Determine the (X, Y) coordinate at the center of the cell enclosing the given text.  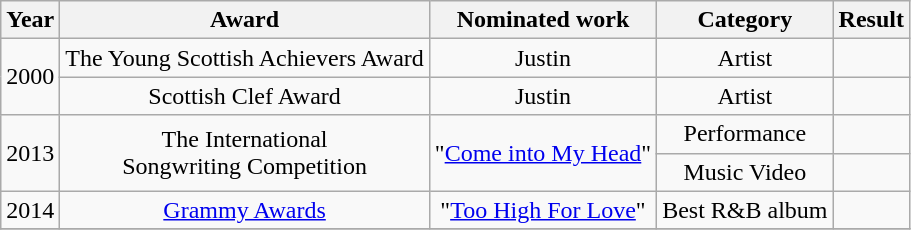
2013 (30, 153)
Category (745, 20)
The InternationalSongwriting Competition (245, 153)
Result (871, 20)
Award (245, 20)
Performance (745, 134)
Best R&B album (745, 210)
"Too High For Love" (542, 210)
The Young Scottish Achievers Award (245, 58)
Nominated work (542, 20)
Year (30, 20)
"Come into My Head" (542, 153)
Music Video (745, 172)
Scottish Clef Award (245, 96)
Grammy Awards (245, 210)
2000 (30, 77)
2014 (30, 210)
